Output the [X, Y] coordinate of the center of the cell containing the given text.  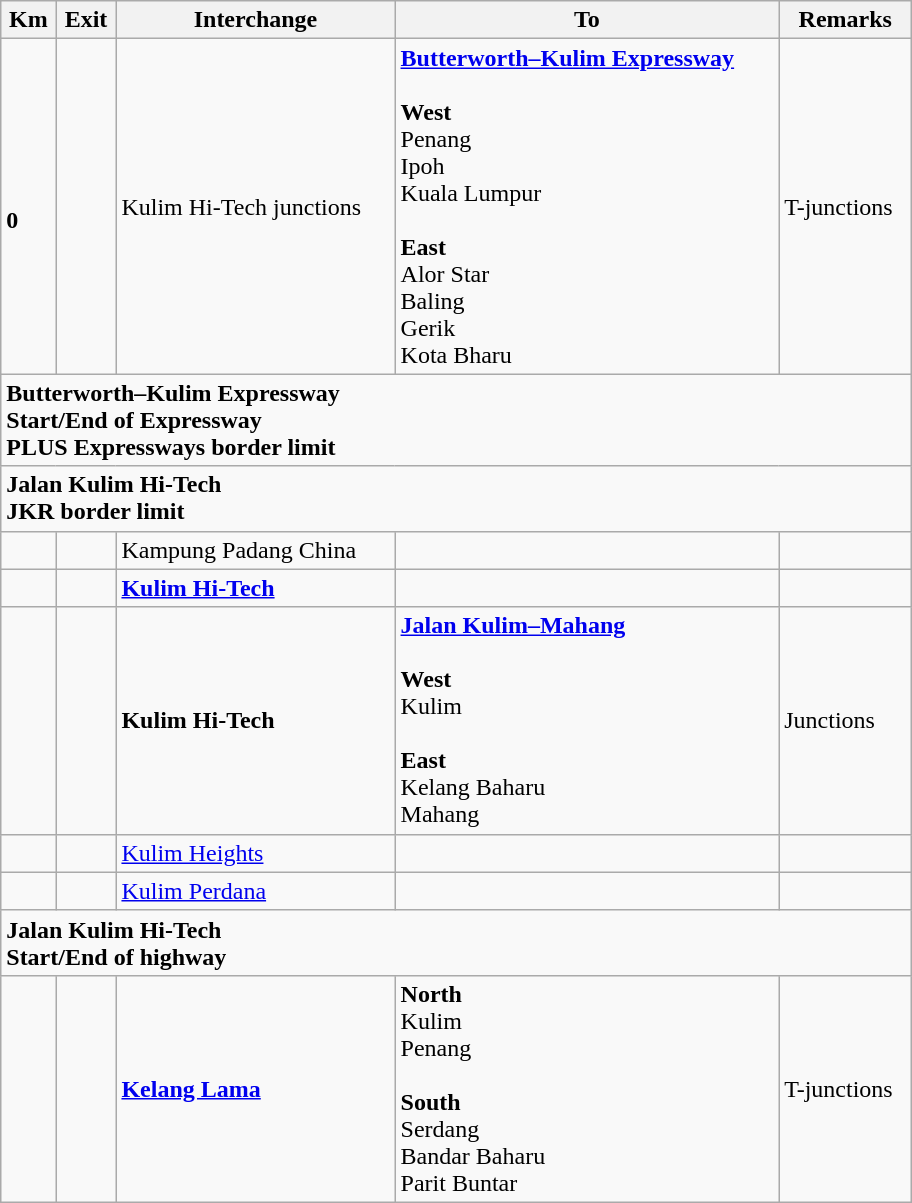
Jalan Kulim Hi-TechJKR border limit [456, 498]
Butterworth–Kulim ExpresswayStart/End of ExpresswayPLUS Expressways border limit [456, 420]
0 [28, 206]
Interchange [256, 20]
To [587, 20]
Butterworth–Kulim ExpresswayWestPenangIpohKuala LumpurEastAlor StarBalingGerikKota Bharu [587, 206]
Kulim Heights [256, 853]
North Kulim PenangSouth Serdang Bandar Baharu Parit Buntar [587, 1088]
Kelang Lama [256, 1088]
Jalan Kulim–MahangWestKulimEastKelang BaharuMahang [587, 720]
Kampung Padang China [256, 550]
Remarks [846, 20]
Junctions [846, 720]
Km [28, 20]
Kulim Perdana [256, 891]
Exit [86, 20]
Jalan Kulim Hi-TechStart/End of highway [456, 942]
Kulim Hi-Tech junctions [256, 206]
